Capture the cell that displays the provided text and extract its [x, y] central coordinate. 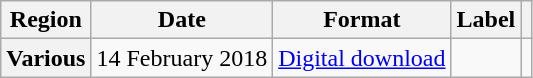
Format [362, 20]
Date [182, 20]
14 February 2018 [182, 58]
Various [46, 58]
Region [46, 20]
Label [486, 20]
Digital download [362, 58]
